Return the [x, y] coordinate for the center point of the cell that contains the specified text.  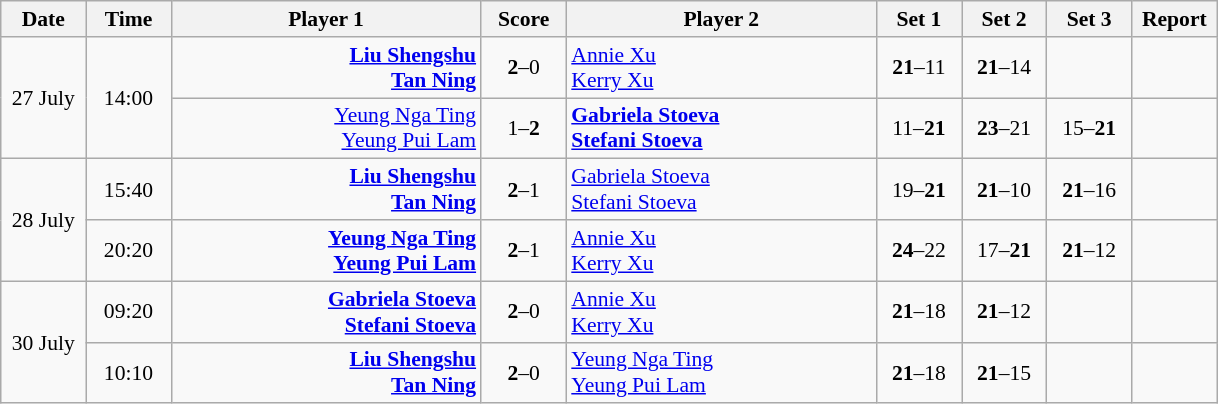
11–21 [918, 128]
21–10 [1004, 190]
15–21 [1090, 128]
Set 1 [918, 19]
28 July [44, 220]
Time [128, 19]
09:20 [128, 312]
19–21 [918, 190]
14:00 [128, 98]
21–11 [918, 68]
23–21 [1004, 128]
21–15 [1004, 372]
Set 2 [1004, 19]
21–14 [1004, 68]
10:10 [128, 372]
15:40 [128, 190]
20:20 [128, 250]
Player 2 [721, 19]
27 July [44, 98]
1–2 [524, 128]
Set 3 [1090, 19]
Score [524, 19]
17–21 [1004, 250]
30 July [44, 342]
21–16 [1090, 190]
Report [1174, 19]
Date [44, 19]
Player 1 [326, 19]
24–22 [918, 250]
